Find where the given text appears and provide that cell's center as (X, Y) coordinate. 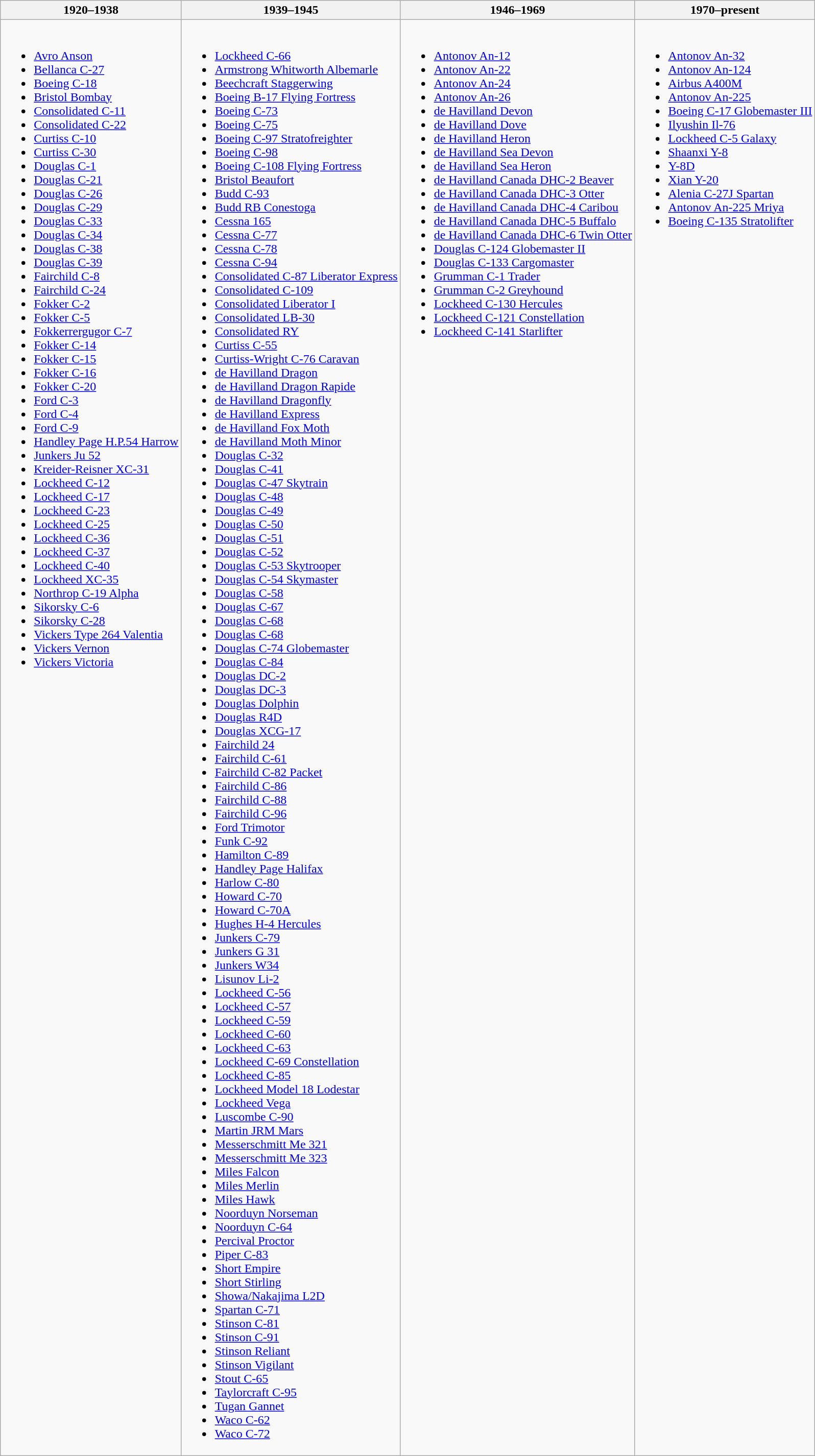
1920–1938 (91, 10)
1939–1945 (291, 10)
1970–present (725, 10)
1946–1969 (518, 10)
